Find where the given text appears and provide that cell's center as [X, Y] coordinate. 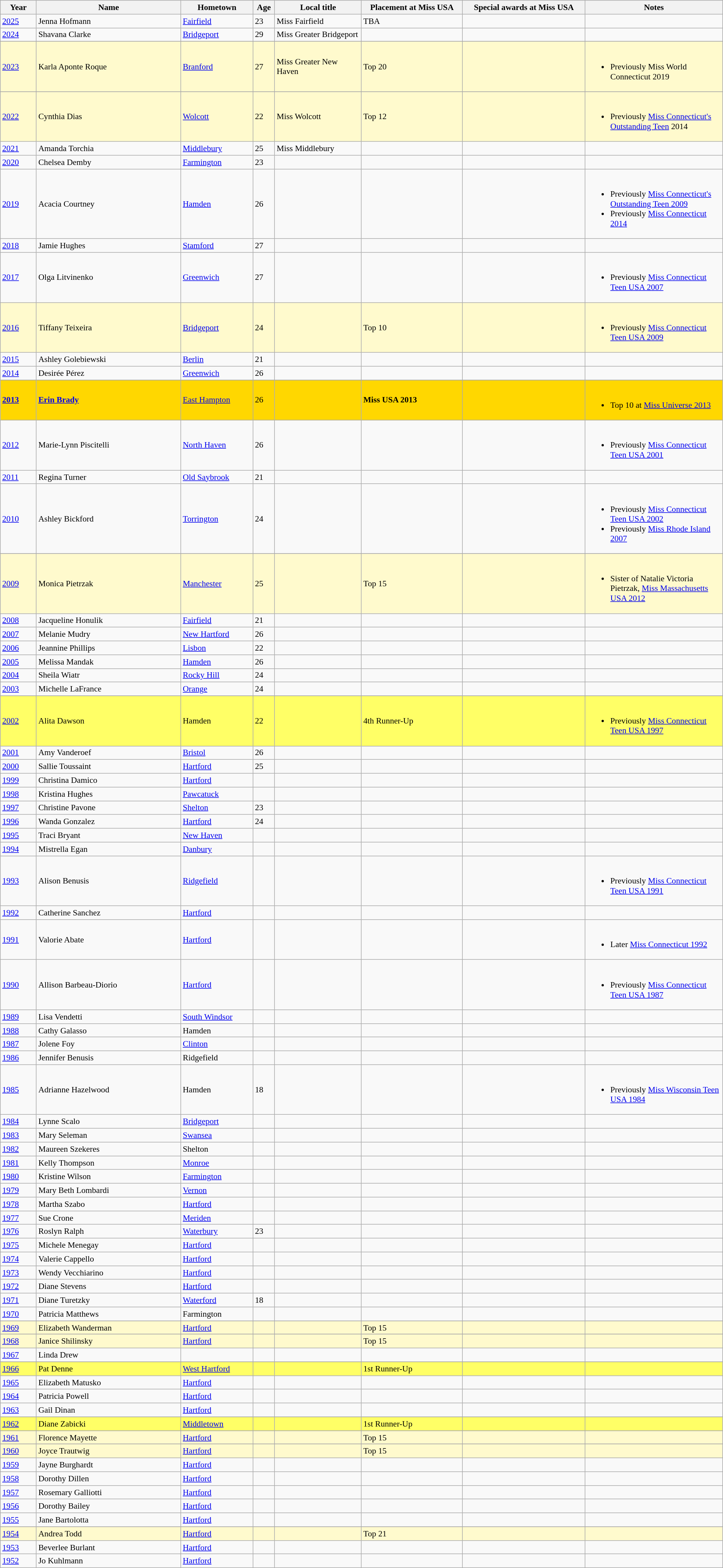
Elizabeth Matusko [109, 1383]
Sallie Toussaint [109, 767]
Top 10 at Miss Universe 2013 [654, 400]
Previously Miss Wisconsin Teen USA 1984 [654, 1090]
1954 [19, 1534]
Joyce Trautwig [109, 1451]
Martha Szabo [109, 1204]
2022 [19, 117]
1981 [19, 1163]
Waterbury [217, 1232]
Catherine Sanchez [109, 913]
Wendy Vecchiarino [109, 1273]
Marie-Lynn Piscitelli [109, 445]
Ashley Bickford [109, 519]
1998 [19, 794]
Traci Bryant [109, 835]
Sister of Natalie Victoria Pietrzak, Miss Massachusetts USA 2012 [654, 584]
1997 [19, 808]
Lisa Vendetti [109, 1017]
2001 [19, 753]
Michele Menegay [109, 1245]
Previously Miss Connecticut Teen USA 1991 [654, 881]
Previously Miss Connecticut Teen USA 2001 [654, 445]
1963 [19, 1410]
Ashley Golebiewski [109, 360]
Year [19, 7]
Rosemary Galliotti [109, 1492]
Stamford [217, 246]
Florence Mayette [109, 1438]
Valorie Abate [109, 940]
Previously Miss Connecticut Teen USA 2009 [654, 328]
Allison Barbeau-Diorio [109, 985]
Jo Kuhlmann [109, 1561]
Vernon [217, 1190]
Swansea [217, 1136]
Waterford [217, 1300]
Top 12 [412, 117]
1972 [19, 1287]
1975 [19, 1245]
Previously Miss Connecticut Teen USA 2007 [654, 278]
2018 [19, 246]
Jacqueline Honulik [109, 621]
1999 [19, 781]
2020 [19, 162]
Christina Damico [109, 781]
Previously Miss Connecticut's Outstanding Teen 2014 [654, 117]
2025 [19, 21]
Jeannine Phillips [109, 648]
1985 [19, 1090]
Miss Wolcott [318, 117]
Shavana Clarke [109, 35]
Erin Brady [109, 400]
Mary Seleman [109, 1136]
Danbury [217, 849]
Mistrella Egan [109, 849]
2014 [19, 373]
1984 [19, 1122]
Previously Miss Connecticut Teen USA 1997 [654, 721]
Jamie Hughes [109, 246]
Kristina Hughes [109, 794]
Previously Miss Connecticut's Outstanding Teen 2009Previously Miss Connecticut 2014 [654, 204]
Diane Turetzky [109, 1300]
Bristol [217, 753]
Valerie Cappello [109, 1259]
1986 [19, 1058]
Previously Miss Connecticut Teen USA 2002Previously Miss Rhode Island 2007 [654, 519]
1956 [19, 1506]
1959 [19, 1465]
1977 [19, 1218]
Miss USA 2013 [412, 400]
29 [264, 35]
2013 [19, 400]
1967 [19, 1355]
1991 [19, 940]
2010 [19, 519]
East Hampton [217, 400]
Previously Miss Connecticut Teen USA 1987 [654, 985]
Patricia Matthews [109, 1314]
TBA [412, 21]
1976 [19, 1232]
1979 [19, 1190]
Placement at Miss USA [412, 7]
Roslyn Ralph [109, 1232]
1983 [19, 1136]
2004 [19, 675]
1978 [19, 1204]
Amanda Torchia [109, 149]
1969 [19, 1328]
Elizabeth Wanderman [109, 1328]
1966 [19, 1369]
Kristine Wilson [109, 1177]
2006 [19, 648]
Diane Stevens [109, 1287]
Michelle LaFrance [109, 689]
Rocky Hill [217, 675]
1960 [19, 1451]
Wanda Gonzalez [109, 822]
Middletown [217, 1424]
Jennifer Benusis [109, 1058]
Melanie Mudry [109, 634]
Previously Miss World Connecticut 2019 [654, 67]
2002 [19, 721]
Amy Vanderoef [109, 753]
Middlebury [217, 149]
Pawcatuck [217, 794]
Age [264, 7]
Top 10 [412, 328]
North Haven [217, 445]
1996 [19, 822]
1955 [19, 1520]
Lisbon [217, 648]
Patricia Powell [109, 1396]
1971 [19, 1300]
Maureen Szekeres [109, 1149]
2023 [19, 67]
Name [109, 7]
Pat Denne [109, 1369]
2000 [19, 767]
4th Runner-Up [412, 721]
2024 [19, 35]
2005 [19, 662]
Berlin [217, 360]
Branford [217, 67]
Desirée Pérez [109, 373]
Top 21 [412, 1534]
Old Saybrook [217, 477]
Karla Aponte Roque [109, 67]
1994 [19, 849]
2017 [19, 278]
1982 [19, 1149]
New Haven [217, 835]
Acacia Courtney [109, 204]
Jayne Burghardt [109, 1465]
West Hartford [217, 1369]
1968 [19, 1341]
1970 [19, 1314]
South Windsor [217, 1017]
Later Miss Connecticut 1992 [654, 940]
1962 [19, 1424]
Monica Pietrzak [109, 584]
1993 [19, 881]
Diane Zabicki [109, 1424]
1980 [19, 1177]
Regina Turner [109, 477]
1964 [19, 1396]
Cathy Galasso [109, 1031]
Orange [217, 689]
Local title [318, 7]
2007 [19, 634]
Meriden [217, 1218]
1990 [19, 985]
1957 [19, 1492]
Alison Benusis [109, 881]
Sheila Wiatr [109, 675]
Special awards at Miss USA [524, 7]
New Hartford [217, 634]
2011 [19, 477]
Miss Fairfield [318, 21]
Mary Beth Lombardi [109, 1190]
Hometown [217, 7]
Sue Crone [109, 1218]
1953 [19, 1548]
Christine Pavone [109, 808]
Torrington [217, 519]
Wolcott [217, 117]
Miss Middlebury [318, 149]
1965 [19, 1383]
Andrea Todd [109, 1534]
Lynne Scalo [109, 1122]
2019 [19, 204]
2021 [19, 149]
Miss Greater Bridgeport [318, 35]
Olga Litvinenko [109, 278]
1974 [19, 1259]
Kelly Thompson [109, 1163]
2015 [19, 360]
Janice Shilinsky [109, 1341]
Tiffany Teixeira [109, 328]
Jenna Hofmann [109, 21]
Adrianne Hazelwood [109, 1090]
Linda Drew [109, 1355]
Dorothy Bailey [109, 1506]
1987 [19, 1044]
2016 [19, 328]
2012 [19, 445]
Alita Dawson [109, 721]
Clinton [217, 1044]
Top 20 [412, 67]
Monroe [217, 1163]
1992 [19, 913]
1995 [19, 835]
2009 [19, 584]
Chelsea Demby [109, 162]
Notes [654, 7]
Jolene Foy [109, 1044]
1988 [19, 1031]
Melissa Mandak [109, 662]
Miss Greater New Haven [318, 67]
Beverlee Burlant [109, 1548]
Cynthia Dias [109, 117]
Dorothy Dillen [109, 1479]
1952 [19, 1561]
2008 [19, 621]
Jane Bartolotta [109, 1520]
2003 [19, 689]
Manchester [217, 584]
1958 [19, 1479]
Gail Dinan [109, 1410]
1961 [19, 1438]
1989 [19, 1017]
1973 [19, 1273]
